Capture the cell that displays the provided text and extract its (X, Y) central coordinate. 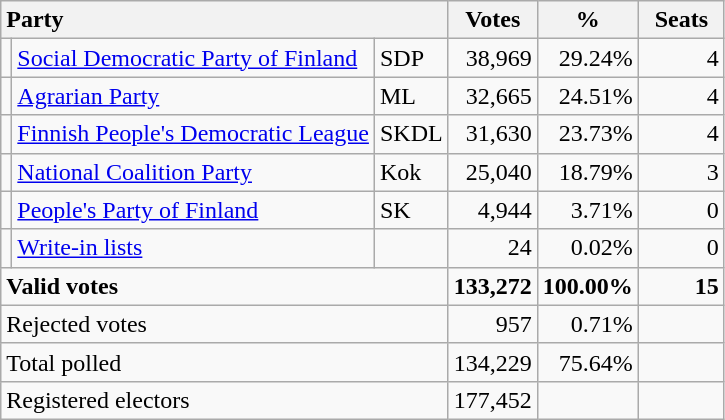
ML (411, 96)
0.71% (588, 324)
134,229 (492, 362)
177,452 (492, 400)
Finnish People's Democratic League (194, 134)
SKDL (411, 134)
3.71% (588, 210)
Votes (492, 20)
% (588, 20)
75.64% (588, 362)
100.00% (588, 286)
Registered electors (224, 400)
3 (681, 172)
Kok (411, 172)
Social Democratic Party of Finland (194, 58)
SK (411, 210)
Valid votes (224, 286)
32,665 (492, 96)
Seats (681, 20)
38,969 (492, 58)
People's Party of Finland (194, 210)
SDP (411, 58)
Write-in lists (194, 248)
29.24% (588, 58)
24 (492, 248)
Party (224, 20)
25,040 (492, 172)
15 (681, 286)
0.02% (588, 248)
Total polled (224, 362)
133,272 (492, 286)
24.51% (588, 96)
23.73% (588, 134)
National Coalition Party (194, 172)
18.79% (588, 172)
957 (492, 324)
31,630 (492, 134)
Agrarian Party (194, 96)
Rejected votes (224, 324)
4,944 (492, 210)
